Pinpoint the cell where the given text exists, returning its [x, y] midpoint coordinate. 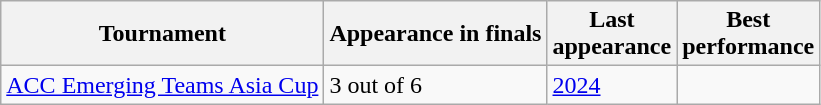
3 out of 6 [436, 85]
Bestperformance [748, 34]
2024 [612, 85]
Lastappearance [612, 34]
Tournament [162, 34]
ACC Emerging Teams Asia Cup [162, 85]
Appearance in finals [436, 34]
